Output the [x, y] coordinate of the center of the cell containing the given text.  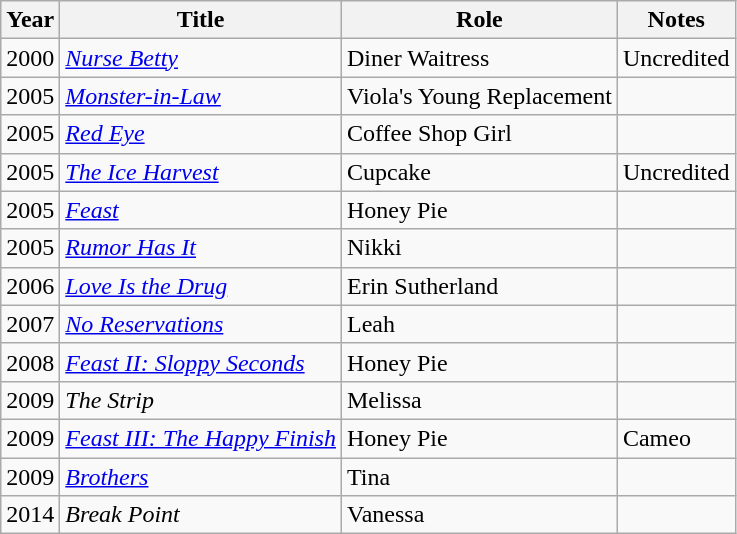
Role [479, 20]
2006 [30, 286]
Year [30, 20]
Coffee Shop Girl [479, 134]
The Strip [201, 400]
Feast II: Sloppy Seconds [201, 362]
Diner Waitress [479, 58]
Leah [479, 324]
Monster-in-Law [201, 96]
Love Is the Drug [201, 286]
Feast III: The Happy Finish [201, 438]
The Ice Harvest [201, 172]
Cameo [676, 438]
No Reservations [201, 324]
Melissa [479, 400]
Nikki [479, 248]
Red Eye [201, 134]
Title [201, 20]
Break Point [201, 515]
Cupcake [479, 172]
Notes [676, 20]
Brothers [201, 477]
Nurse Betty [201, 58]
2000 [30, 58]
Feast [201, 210]
Tina [479, 477]
Vanessa [479, 515]
Rumor Has It [201, 248]
2014 [30, 515]
2008 [30, 362]
Erin Sutherland [479, 286]
Viola's Young Replacement [479, 96]
2007 [30, 324]
